Determine the [x, y] coordinate at the center of the cell enclosing the given text.  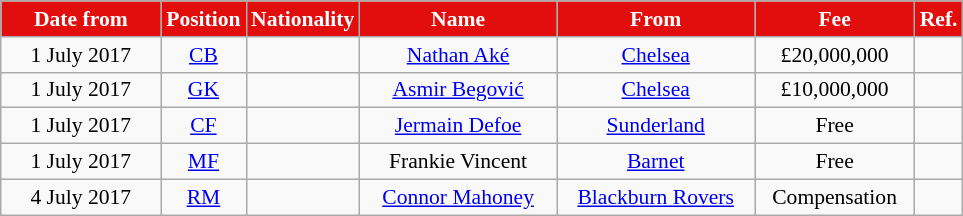
£20,000,000 [835, 55]
Connor Mahoney [458, 197]
Ref. [939, 19]
Asmir Begović [458, 90]
£10,000,000 [835, 90]
Nathan Aké [458, 55]
Date from [81, 19]
MF [204, 162]
GK [204, 90]
Position [204, 19]
From [656, 19]
4 July 2017 [81, 197]
Jermain Defoe [458, 126]
CB [204, 55]
Name [458, 19]
Frankie Vincent [458, 162]
Compensation [835, 197]
CF [204, 126]
Sunderland [656, 126]
Nationality [302, 19]
Fee [835, 19]
Barnet [656, 162]
RM [204, 197]
Blackburn Rovers [656, 197]
